Provide the [x, y] coordinate of the cell's center where the given text is located.  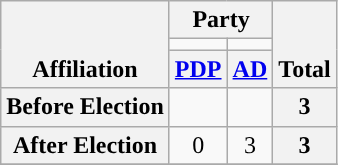
PDP [198, 69]
Party [220, 20]
After Election [86, 145]
Before Election [86, 107]
0 [198, 145]
Affiliation [86, 44]
Total [305, 44]
AD [250, 69]
